Capture the cell that displays the provided text and extract its (X, Y) central coordinate. 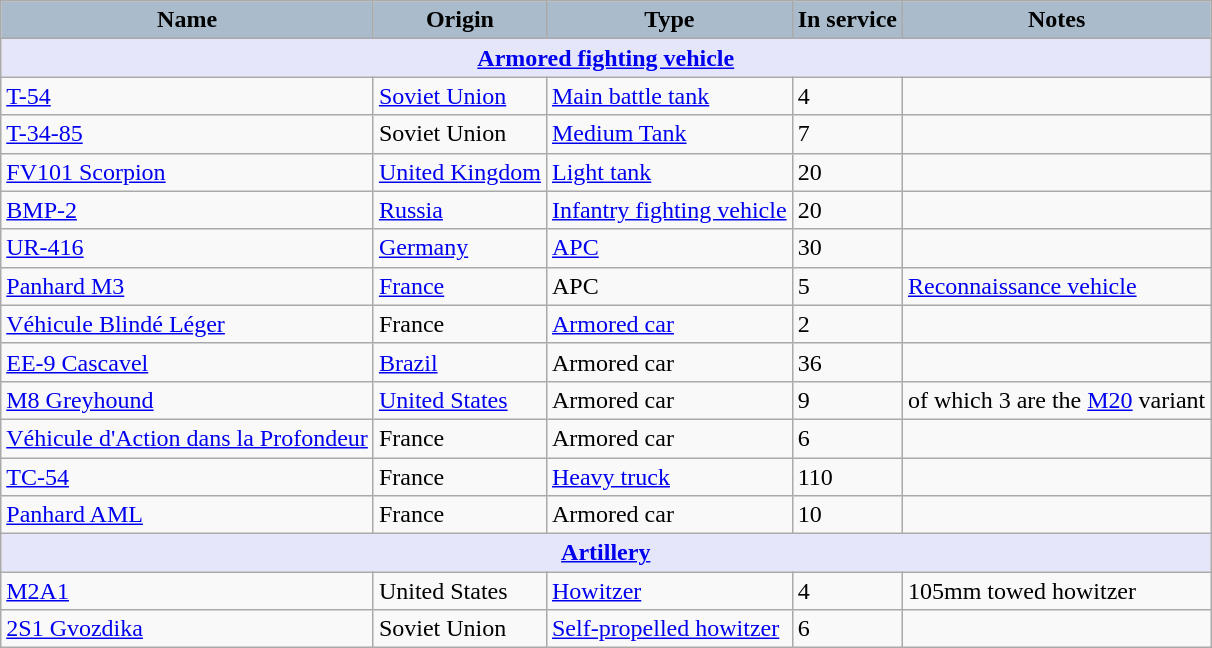
Main battle tank (669, 96)
Name (188, 20)
5 (847, 286)
of which 3 are the M20 variant (1056, 400)
Véhicule Blindé Léger (188, 324)
Heavy truck (669, 477)
Russia (460, 210)
105mm towed howitzer (1056, 591)
M8 Greyhound (188, 400)
Medium Tank (669, 134)
Véhicule d'Action dans la Profondeur (188, 438)
United Kingdom (460, 172)
BMP-2 (188, 210)
In service (847, 20)
TC-54 (188, 477)
Panhard M3 (188, 286)
T-34-85 (188, 134)
7 (847, 134)
T-54 (188, 96)
Brazil (460, 362)
Germany (460, 248)
2S1 Gvozdika (188, 629)
Armored fighting vehicle (606, 58)
EE-9 Cascavel (188, 362)
Reconnaissance vehicle (1056, 286)
Type (669, 20)
36 (847, 362)
FV101 Scorpion (188, 172)
Artillery (606, 553)
110 (847, 477)
Notes (1056, 20)
2 (847, 324)
Light tank (669, 172)
UR-416 (188, 248)
Panhard AML (188, 515)
Howitzer (669, 591)
9 (847, 400)
30 (847, 248)
Self-propelled howitzer (669, 629)
10 (847, 515)
M2A1 (188, 591)
Infantry fighting vehicle (669, 210)
Origin (460, 20)
